From the cell containing the given text, extract its center point as [x, y] coordinate. 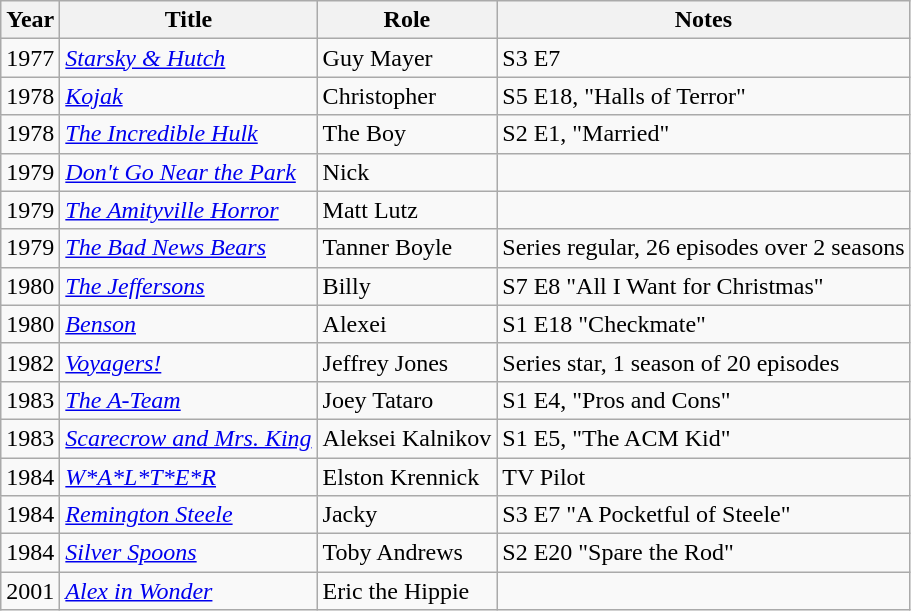
The Boy [407, 134]
Christopher [407, 96]
Aleksei Kalnikov [407, 438]
S1 E18 "Checkmate" [704, 324]
The Jeffersons [188, 286]
W*A*L*T*E*R [188, 477]
S2 E1, "Married" [704, 134]
S2 E20 "Spare the Rod" [704, 553]
Kojak [188, 96]
S5 E18, "Halls of Terror" [704, 96]
Scarecrow and Mrs. King [188, 438]
Nick [407, 172]
Elston Krennick [407, 477]
Billy [407, 286]
Year [30, 20]
The Incredible Hulk [188, 134]
S7 E8 "All I Want for Christmas" [704, 286]
The Amityville Horror [188, 210]
Eric the Hippie [407, 591]
Title [188, 20]
1982 [30, 362]
Guy Mayer [407, 58]
S1 E5, "The ACM Kid" [704, 438]
Series regular, 26 episodes over 2 seasons [704, 248]
Don't Go Near the Park [188, 172]
Silver Spoons [188, 553]
Series star, 1 season of 20 episodes [704, 362]
The Bad News Bears [188, 248]
Alex in Wonder [188, 591]
Toby Andrews [407, 553]
S1 E4, "Pros and Cons" [704, 400]
Alexei [407, 324]
Benson [188, 324]
Remington Steele [188, 515]
Starsky & Hutch [188, 58]
Jacky [407, 515]
Notes [704, 20]
S3 E7 [704, 58]
TV Pilot [704, 477]
Jeffrey Jones [407, 362]
Voyagers! [188, 362]
Matt Lutz [407, 210]
1977 [30, 58]
Joey Tataro [407, 400]
The A-Team [188, 400]
Role [407, 20]
Tanner Boyle [407, 248]
2001 [30, 591]
S3 E7 "A Pocketful of Steele" [704, 515]
